Scan for the cell matching the given text and deliver its [X, Y] coordinate at center. 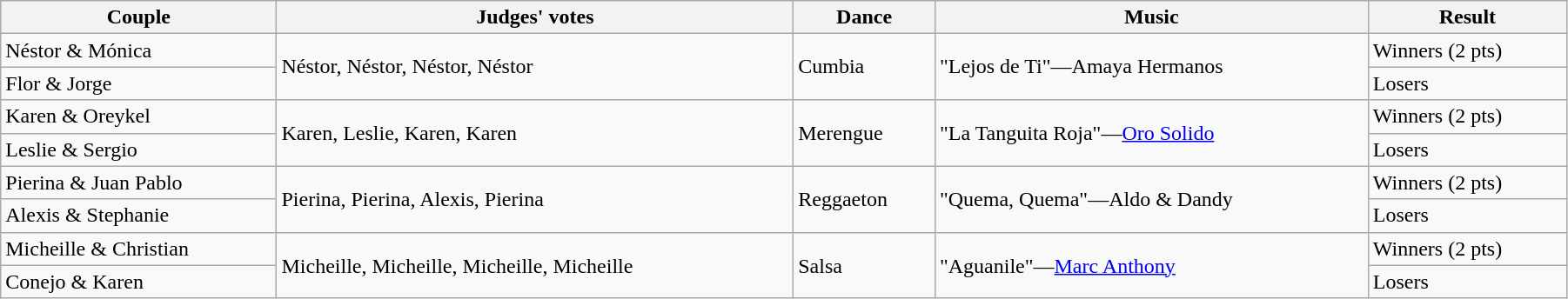
Dance [865, 17]
"La Tanguita Roja"—Oro Solido [1151, 133]
Result [1467, 17]
Karen & Oreykel [139, 116]
Micheille & Christian [139, 249]
Judges' votes [535, 17]
Cumbia [865, 67]
Merengue [865, 133]
Conejo & Karen [139, 282]
Pierina, Pierina, Alexis, Pierina [535, 199]
Micheille, Micheille, Micheille, Micheille [535, 265]
Music [1151, 17]
Alexis & Stephanie [139, 216]
Karen, Leslie, Karen, Karen [535, 133]
"Aguanile"—Marc Anthony [1151, 265]
Leslie & Sergio [139, 149]
Couple [139, 17]
Néstor & Mónica [139, 50]
Reggaeton [865, 199]
"Lejos de Ti"—Amaya Hermanos [1151, 67]
Néstor, Néstor, Néstor, Néstor [535, 67]
Salsa [865, 265]
Pierina & Juan Pablo [139, 183]
"Quema, Quema"—Aldo & Dandy [1151, 199]
Flor & Jorge [139, 83]
